From the cell containing the given text, extract its center point as (x, y) coordinate. 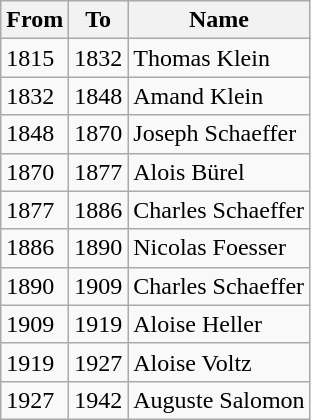
1815 (35, 58)
Joseph Schaeffer (219, 134)
1942 (98, 400)
Nicolas Foesser (219, 248)
Name (219, 20)
Amand Klein (219, 96)
Auguste Salomon (219, 400)
Aloise Voltz (219, 362)
Alois Bürel (219, 172)
To (98, 20)
From (35, 20)
Aloise Heller (219, 324)
Thomas Klein (219, 58)
